For the text-containing cell, return its midpoint in [X, Y] coordinate format. 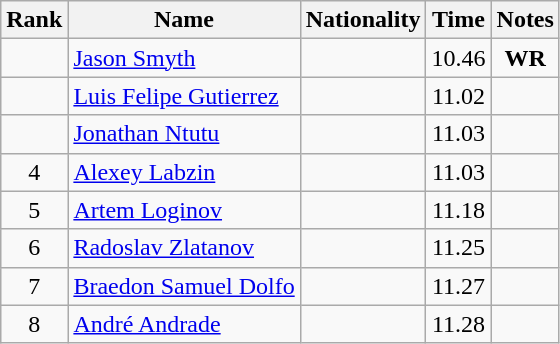
7 [34, 286]
10.46 [458, 58]
8 [34, 324]
11.25 [458, 248]
11.02 [458, 96]
11.28 [458, 324]
5 [34, 210]
Jonathan Ntutu [184, 134]
Artem Loginov [184, 210]
Nationality [363, 20]
Radoslav Zlatanov [184, 248]
6 [34, 248]
Luis Felipe Gutierrez [184, 96]
André Andrade [184, 324]
Jason Smyth [184, 58]
Braedon Samuel Dolfo [184, 286]
WR [525, 58]
Notes [525, 20]
Time [458, 20]
11.18 [458, 210]
Rank [34, 20]
Name [184, 20]
4 [34, 172]
11.27 [458, 286]
Alexey Labzin [184, 172]
